Determine the [x, y] coordinate at the center of the cell enclosing the given text.  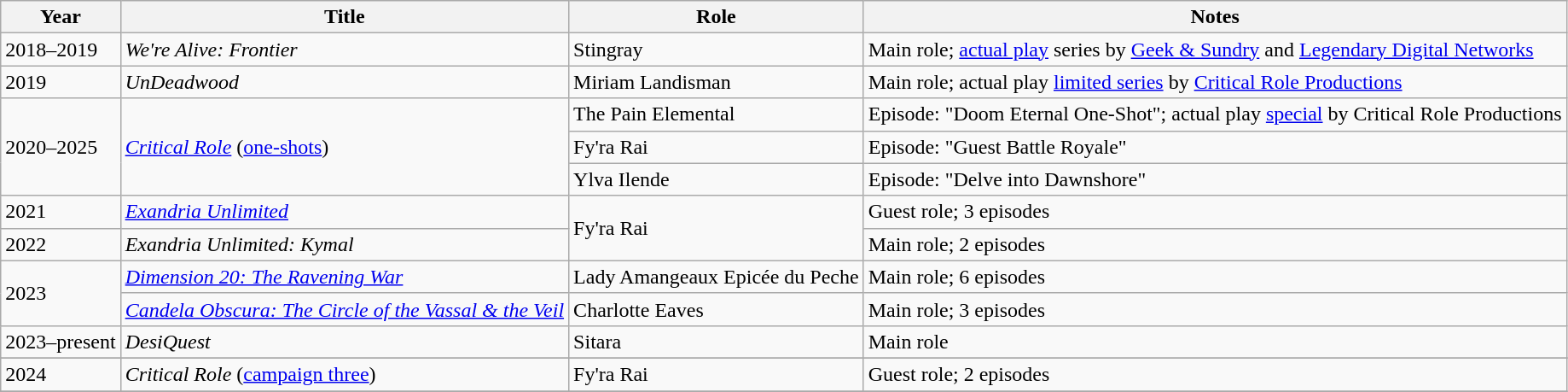
Guest role; 3 episodes [1215, 212]
Main role; actual play series by Geek & Sundry and Legendary Digital Networks [1215, 50]
The Pain Elemental [717, 114]
UnDeadwood [345, 82]
Main role; actual play limited series by Critical Role Productions [1215, 82]
2023 [61, 293]
Exandria Unlimited: Kymal [345, 244]
Exandria Unlimited [345, 212]
Main role; 6 episodes [1215, 277]
Main role [1215, 342]
Guest role; 2 episodes [1215, 374]
We're Alive: Frontier [345, 50]
Lady Amangeaux Epicée du Peche [717, 277]
Candela Obscura: The Circle of the Vassal & the Veil [345, 309]
Notes [1215, 17]
2021 [61, 212]
Critical Role (one-shots) [345, 147]
Role [717, 17]
Episode: "Guest Battle Royale" [1215, 147]
Miriam Landisman [717, 82]
2019 [61, 82]
Sitara [717, 342]
Stingray [717, 50]
Critical Role (campaign three) [345, 374]
Dimension 20: The Ravening War [345, 277]
Episode: "Doom Eternal One-Shot"; actual play special by Critical Role Productions [1215, 114]
2023–present [61, 342]
Ylva Ilende [717, 179]
Year [61, 17]
DesiQuest [345, 342]
2024 [61, 374]
2020–2025 [61, 147]
Episode: "Delve into Dawnshore" [1215, 179]
Main role; 3 episodes [1215, 309]
2022 [61, 244]
Main role; 2 episodes [1215, 244]
Charlotte Eaves [717, 309]
Title [345, 17]
2018–2019 [61, 50]
